Identify which cell holds the provided text, then report its [x, y] central coordinate. 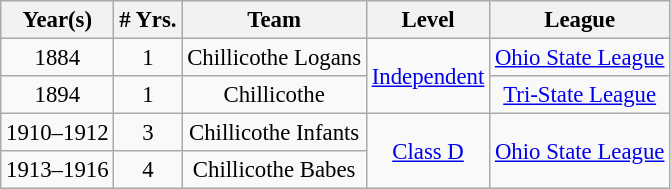
Independent [428, 76]
Class D [428, 152]
Tri-State League [580, 95]
Chillicothe Babes [274, 170]
1894 [58, 95]
Team [274, 20]
Year(s) [58, 20]
Chillicothe [274, 95]
# Yrs. [148, 20]
4 [148, 170]
1913–1916 [58, 170]
3 [148, 133]
Chillicothe Logans [274, 58]
1910–1912 [58, 133]
Level [428, 20]
League [580, 20]
1884 [58, 58]
Chillicothe Infants [274, 133]
